Detect which cell encompasses the target text, then output its (X, Y) center coordinate. 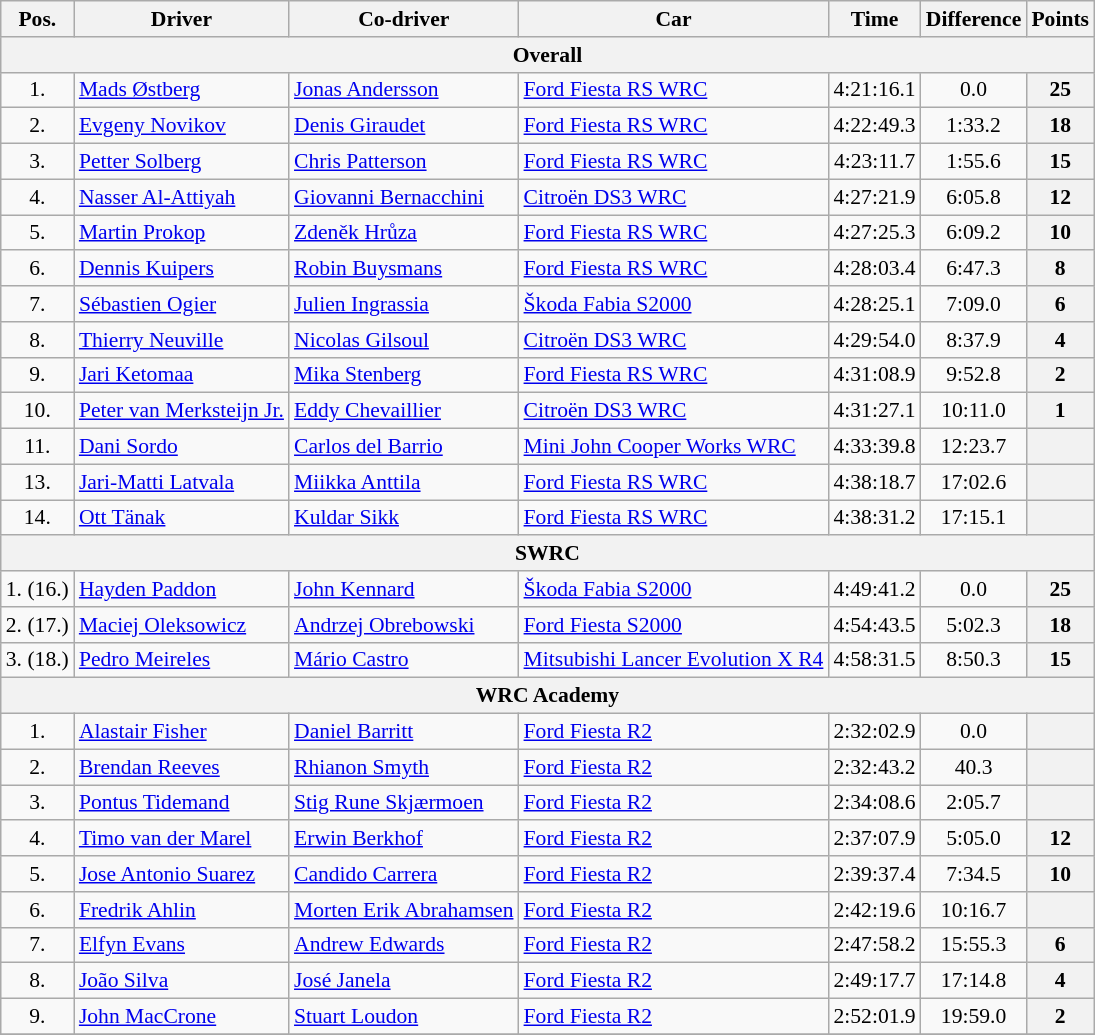
17:02.6 (974, 482)
4:29:54.0 (874, 340)
Hayden Paddon (182, 589)
Erwin Berkhof (404, 839)
Andrew Edwards (404, 945)
4:38:18.7 (874, 482)
1:33.2 (974, 126)
Carlos del Barrio (404, 447)
WRC Academy (548, 696)
2:52:01.9 (874, 1017)
4:27:25.3 (874, 233)
Difference (974, 19)
2:34:08.6 (874, 803)
Dani Sordo (182, 447)
10:16.7 (974, 910)
Giovanni Bernacchini (404, 197)
4:23:11.7 (874, 162)
4:58:31.5 (874, 660)
Points (1060, 19)
4:33:39.8 (874, 447)
Julien Ingrassia (404, 304)
Nicolas Gilsoul (404, 340)
Andrzej Obrebowski (404, 625)
14. (38, 518)
10. (38, 411)
Maciej Oleksowicz (182, 625)
2:39:37.4 (874, 874)
Jari-Matti Latvala (182, 482)
Denis Giraudet (404, 126)
2. (17.) (38, 625)
2:49:17.7 (874, 981)
8:37.9 (974, 340)
5:05.0 (974, 839)
Dennis Kuipers (182, 269)
13. (38, 482)
4:28:03.4 (874, 269)
Thierry Neuville (182, 340)
4:22:49.3 (874, 126)
6:05.8 (974, 197)
7:34.5 (974, 874)
19:59.0 (974, 1017)
Alastair Fisher (182, 732)
Jonas Andersson (404, 90)
2:37:07.9 (874, 839)
Robin Buysmans (404, 269)
17:15.1 (974, 518)
Co-driver (404, 19)
7:09.0 (974, 304)
1. (16.) (38, 589)
Car (674, 19)
6:47.3 (974, 269)
40.3 (974, 767)
Mika Stenberg (404, 375)
Jari Ketomaa (182, 375)
1:55.6 (974, 162)
Petter Solberg (182, 162)
Mini John Cooper Works WRC (674, 447)
Elfyn Evans (182, 945)
Miikka Anttila (404, 482)
4:21:16.1 (874, 90)
2:32:43.2 (874, 767)
Pedro Meireles (182, 660)
17:14.8 (974, 981)
Rhianon Smyth (404, 767)
1 (1060, 411)
2:32:02.9 (874, 732)
Daniel Barritt (404, 732)
Zdeněk Hrůza (404, 233)
2:47:58.2 (874, 945)
Mitsubishi Lancer Evolution X R4 (674, 660)
Jose Antonio Suarez (182, 874)
2:42:19.6 (874, 910)
Kuldar Sikk (404, 518)
Chris Patterson (404, 162)
4:54:43.5 (874, 625)
15:55.3 (974, 945)
Nasser Al-Attiyah (182, 197)
José Janela (404, 981)
11. (38, 447)
Candido Carrera (404, 874)
Peter van Merksteijn Jr. (182, 411)
10:11.0 (974, 411)
Overall (548, 55)
4:38:31.2 (874, 518)
4:31:08.9 (874, 375)
John MacCrone (182, 1017)
8 (1060, 269)
John Kennard (404, 589)
Mário Castro (404, 660)
Pos. (38, 19)
Stuart Loudon (404, 1017)
Evgeny Novikov (182, 126)
Ford Fiesta S2000 (674, 625)
4:27:21.9 (874, 197)
Morten Erik Abrahamsen (404, 910)
Driver (182, 19)
Stig Rune Skjærmoen (404, 803)
9:52.8 (974, 375)
3. (18.) (38, 660)
5:02.3 (974, 625)
Mads Østberg (182, 90)
4:28:25.1 (874, 304)
Pontus Tidemand (182, 803)
Fredrik Ahlin (182, 910)
Time (874, 19)
2:05.7 (974, 803)
Eddy Chevaillier (404, 411)
12:23.7 (974, 447)
6:09.2 (974, 233)
SWRC (548, 554)
João Silva (182, 981)
4:49:41.2 (874, 589)
8:50.3 (974, 660)
4:31:27.1 (874, 411)
Brendan Reeves (182, 767)
Martin Prokop (182, 233)
Sébastien Ogier (182, 304)
Ott Tänak (182, 518)
Timo van der Marel (182, 839)
